Pinpoint the cell where the given text exists, returning its [X, Y] midpoint coordinate. 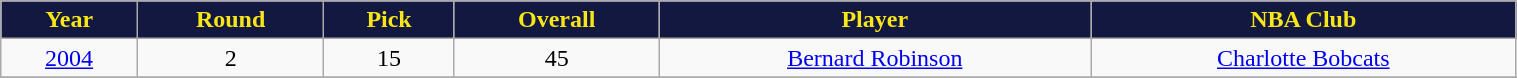
Round [231, 20]
Bernard Robinson [875, 58]
2 [231, 58]
NBA Club [1304, 20]
Charlotte Bobcats [1304, 58]
2004 [70, 58]
15 [390, 58]
Pick [390, 20]
Year [70, 20]
45 [556, 58]
Player [875, 20]
Overall [556, 20]
